Detect which cell encompasses the target text, then output its (x, y) center coordinate. 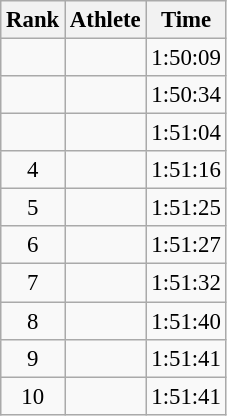
1:51:27 (186, 245)
1:51:16 (186, 170)
1:51:32 (186, 283)
Rank (33, 20)
7 (33, 283)
9 (33, 358)
Time (186, 20)
1:50:09 (186, 58)
Athlete (106, 20)
1:50:34 (186, 95)
4 (33, 170)
1:51:40 (186, 321)
8 (33, 321)
1:51:25 (186, 208)
6 (33, 245)
1:51:04 (186, 133)
5 (33, 208)
10 (33, 396)
